Extract the (x, y) coordinate from the center of the cell holding the provided text.  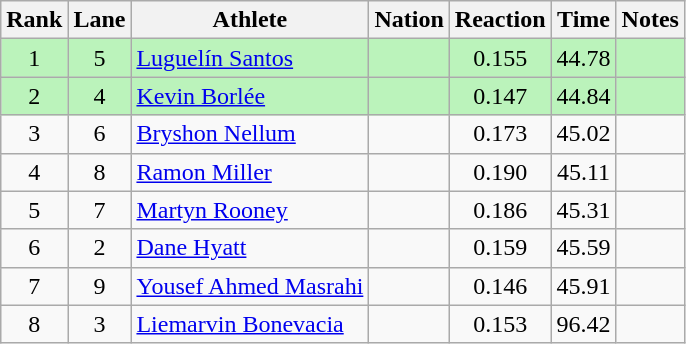
Yousef Ahmed Masrahi (250, 286)
0.153 (500, 324)
Kevin Borlée (250, 96)
Martyn Rooney (250, 210)
45.31 (584, 210)
Ramon Miller (250, 172)
9 (100, 286)
45.11 (584, 172)
96.42 (584, 324)
0.155 (500, 58)
45.91 (584, 286)
Athlete (250, 20)
Luguelín Santos (250, 58)
Dane Hyatt (250, 248)
0.190 (500, 172)
Nation (409, 20)
0.146 (500, 286)
Bryshon Nellum (250, 134)
Reaction (500, 20)
Liemarvin Bonevacia (250, 324)
44.84 (584, 96)
0.147 (500, 96)
Notes (650, 20)
0.186 (500, 210)
44.78 (584, 58)
Lane (100, 20)
0.173 (500, 134)
1 (34, 58)
0.159 (500, 248)
Time (584, 20)
45.02 (584, 134)
45.59 (584, 248)
Rank (34, 20)
